Pinpoint the cell where the given text exists, returning its [x, y] midpoint coordinate. 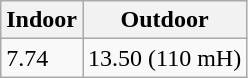
Outdoor [164, 20]
Indoor [42, 20]
7.74 [42, 58]
13.50 (110 mH) [164, 58]
